Scan for the cell matching the given text and deliver its (x, y) coordinate at center. 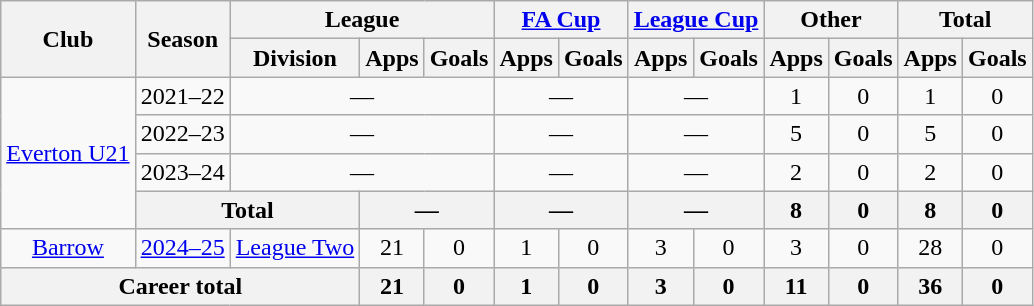
League Cup (696, 20)
2022–23 (182, 134)
11 (796, 286)
28 (930, 248)
Other (831, 20)
2024–25 (182, 248)
2023–24 (182, 172)
League Two (295, 248)
Career total (180, 286)
Season (182, 39)
Barrow (68, 248)
36 (930, 286)
Club (68, 39)
League (362, 20)
FA Cup (561, 20)
2021–22 (182, 96)
Division (295, 58)
Everton U21 (68, 153)
